Extract the [X, Y] coordinate from the center of the cell holding the provided text.  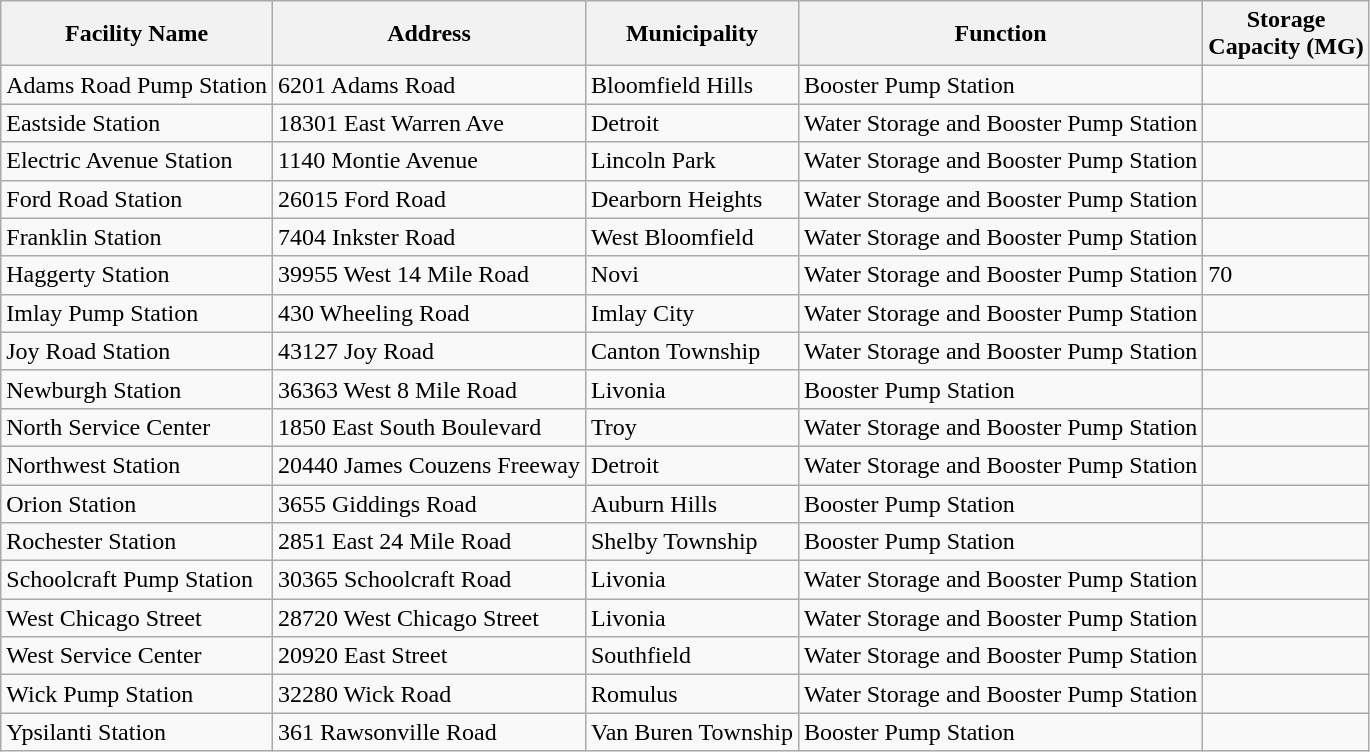
Franklin Station [137, 237]
30365 Schoolcraft Road [428, 580]
Dearborn Heights [692, 199]
Romulus [692, 694]
Adams Road Pump Station [137, 85]
28720 West Chicago Street [428, 618]
1850 East South Boulevard [428, 427]
West Service Center [137, 656]
Electric Avenue Station [137, 161]
6201 Adams Road [428, 85]
430 Wheeling Road [428, 313]
26015 Ford Road [428, 199]
Lincoln Park [692, 161]
North Service Center [137, 427]
Canton Township [692, 351]
Bloomfield Hills [692, 85]
Eastside Station [137, 123]
Address [428, 34]
Function [1000, 34]
Auburn Hills [692, 503]
18301 East Warren Ave [428, 123]
39955 West 14 Mile Road [428, 275]
3655 Giddings Road [428, 503]
Facility Name [137, 34]
Rochester Station [137, 542]
Municipality [692, 34]
70 [1286, 275]
Shelby Township [692, 542]
Orion Station [137, 503]
361 Rawsonville Road [428, 732]
Novi [692, 275]
Northwest Station [137, 465]
Van Buren Township [692, 732]
Joy Road Station [137, 351]
2851 East 24 Mile Road [428, 542]
Ford Road Station [137, 199]
Southfield [692, 656]
West Bloomfield [692, 237]
Newburgh Station [137, 389]
20440 James Couzens Freeway [428, 465]
Haggerty Station [137, 275]
West Chicago Street [137, 618]
1140 Montie Avenue [428, 161]
Schoolcraft Pump Station [137, 580]
Imlay City [692, 313]
36363 West 8 Mile Road [428, 389]
Troy [692, 427]
20920 East Street [428, 656]
Imlay Pump Station [137, 313]
Wick Pump Station [137, 694]
43127 Joy Road [428, 351]
32280 Wick Road [428, 694]
Ypsilanti Station [137, 732]
7404 Inkster Road [428, 237]
StorageCapacity (MG) [1286, 34]
